Extract the [x, y] coordinate from the center of the cell holding the provided text.  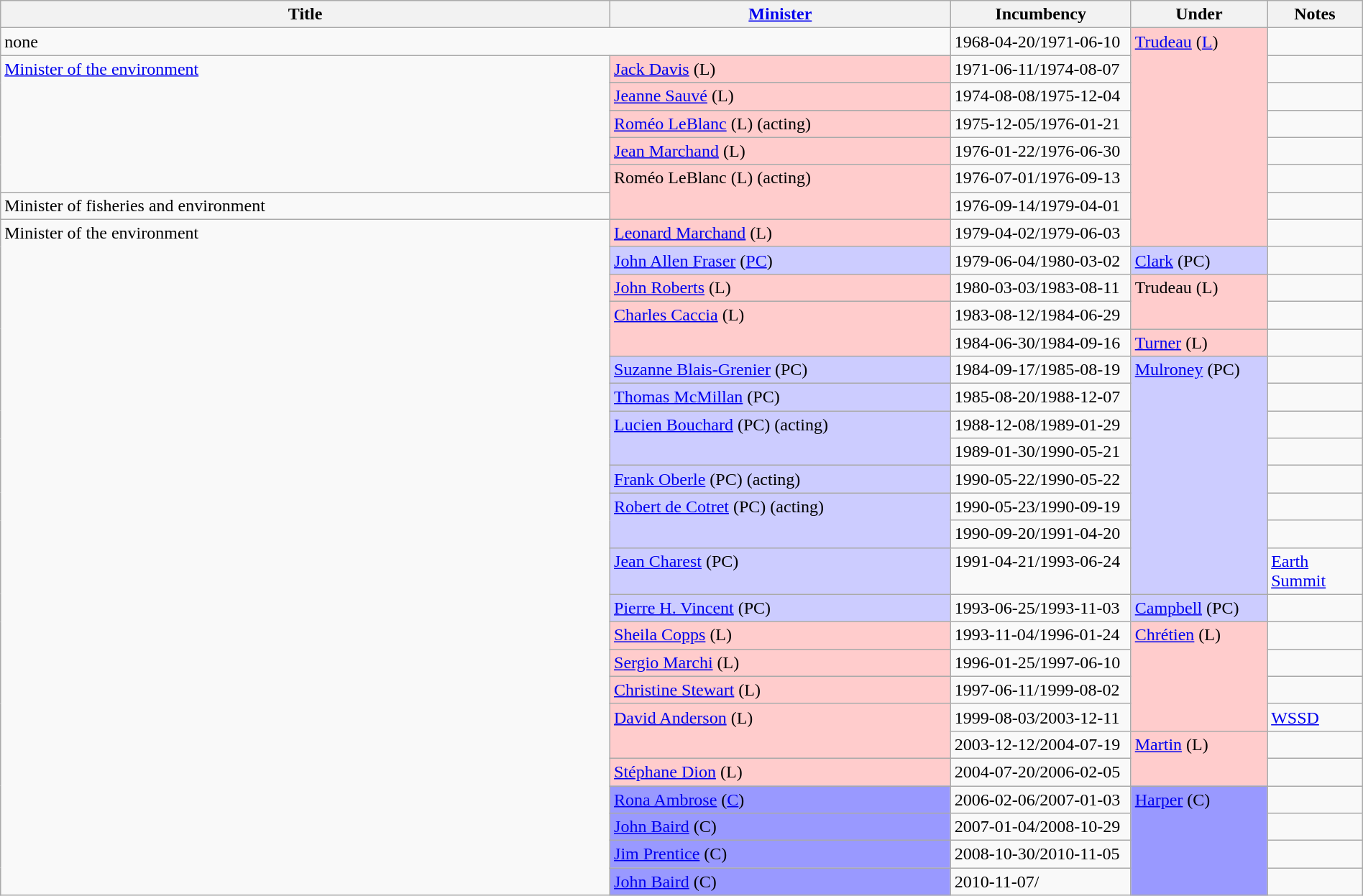
2010-11-07/ [1041, 882]
2003-12-12/2004-07-19 [1041, 744]
1980-03-03/1983-08-11 [1041, 287]
Jim Prentice (C) [781, 854]
2006-02-06/2007-01-03 [1041, 800]
1976-07-01/1976-09-13 [1041, 178]
Stéphane Dion (L) [781, 772]
Lucien Bouchard (PC) (acting) [781, 438]
David Anderson (L) [781, 731]
Notes [1316, 14]
1971-06-11/1974-08-07 [1041, 69]
1985-08-20/1988-12-07 [1041, 397]
1975-12-05/1976-01-21 [1041, 124]
Jack Davis (L) [781, 69]
Jeanne Sauvé (L) [781, 96]
1989-01-30/1990-05-21 [1041, 452]
Incumbency [1041, 14]
1993-06-25/1993-11-03 [1041, 608]
1988-12-08/1989-01-29 [1041, 425]
1996-01-25/1997-06-10 [1041, 662]
Minister [781, 14]
2007-01-04/2008-10-29 [1041, 827]
Clark (PC) [1199, 260]
WSSD [1316, 717]
Suzanne Blais-Grenier (PC) [781, 370]
Jean Charest (PC) [781, 571]
1990-09-20/1991-04-20 [1041, 534]
1993-11-04/1996-01-24 [1041, 635]
2004-07-20/2006-02-05 [1041, 772]
1976-09-14/1979-04-01 [1041, 205]
1974-08-08/1975-12-04 [1041, 96]
Christine Stewart (L) [781, 690]
1979-06-04/1980-03-02 [1041, 260]
1984-06-30/1984-09-16 [1041, 343]
1968-04-20/1971-06-10 [1041, 42]
Title [306, 14]
1984-09-17/1985-08-19 [1041, 370]
Campbell (PC) [1199, 608]
Martin (L) [1199, 758]
none [476, 42]
Jean Marchand (L) [781, 151]
1999-08-03/2003-12-11 [1041, 717]
Chrétien (L) [1199, 676]
2008-10-30/2010-11-05 [1041, 854]
Minister of fisheries and environment [306, 205]
Mulroney (PC) [1199, 476]
Thomas McMillan (PC) [781, 397]
Leonard Marchand (L) [781, 233]
John Roberts (L) [781, 287]
1990-05-22/1990-05-22 [1041, 479]
1991-04-21/1993-06-24 [1041, 571]
1997-06-11/1999-08-02 [1041, 690]
Turner (L) [1199, 343]
John Allen Fraser (PC) [781, 260]
Frank Oberle (PC) (acting) [781, 479]
Harper (C) [1199, 841]
Charles Caccia (L) [781, 328]
Earth Summit [1316, 571]
Under [1199, 14]
1983-08-12/1984-06-29 [1041, 315]
Pierre H. Vincent (PC) [781, 608]
1979-04-02/1979-06-03 [1041, 233]
1990-05-23/1990-09-19 [1041, 507]
Robert de Cotret (PC) (acting) [781, 520]
1976-01-22/1976-06-30 [1041, 151]
Sheila Copps (L) [781, 635]
Rona Ambrose (C) [781, 800]
Sergio Marchi (L) [781, 662]
